Return (x, y) of the center of cell containing provided text 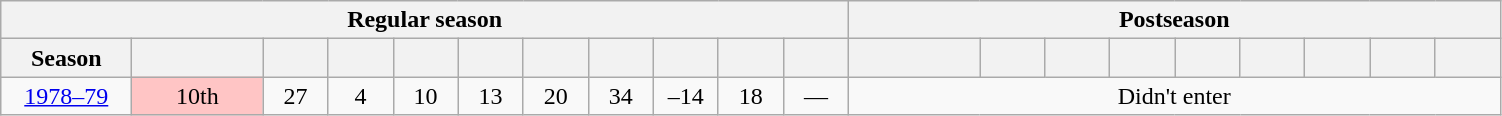
4 (360, 96)
34 (620, 96)
Postseason (1174, 20)
Didn't enter (1174, 96)
1978–79 (66, 96)
20 (556, 96)
Regular season (425, 20)
13 (490, 96)
18 (750, 96)
Season (66, 58)
27 (296, 96)
— (816, 96)
–14 (686, 96)
10 (426, 96)
10th (198, 96)
